Detect which cell encompasses the target text, then output its [x, y] center coordinate. 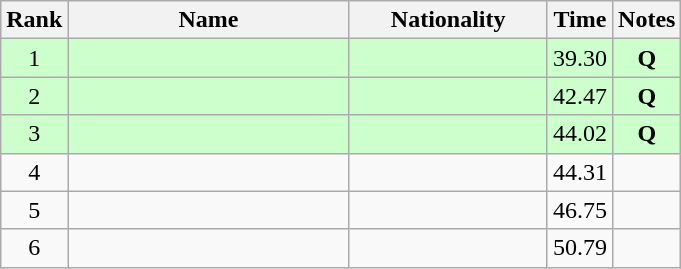
50.79 [580, 248]
4 [34, 172]
2 [34, 96]
Name [208, 20]
39.30 [580, 58]
44.02 [580, 134]
3 [34, 134]
Time [580, 20]
Rank [34, 20]
Nationality [448, 20]
44.31 [580, 172]
1 [34, 58]
6 [34, 248]
46.75 [580, 210]
42.47 [580, 96]
Notes [647, 20]
5 [34, 210]
